Find where the given text appears and provide that cell's center as [X, Y] coordinate. 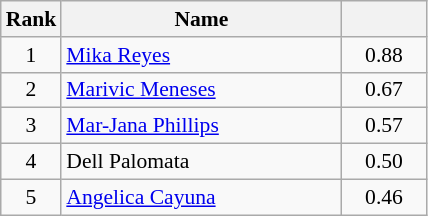
4 [32, 162]
Rank [32, 19]
Dell Palomata [201, 162]
0.57 [384, 126]
2 [32, 90]
0.88 [384, 55]
Mika Reyes [201, 55]
3 [32, 126]
1 [32, 55]
0.46 [384, 197]
0.67 [384, 90]
Mar-Jana Phillips [201, 126]
Angelica Cayuna [201, 197]
5 [32, 197]
0.50 [384, 162]
Marivic Meneses [201, 90]
Name [201, 19]
